For the text-containing cell, return its midpoint in [X, Y] coordinate format. 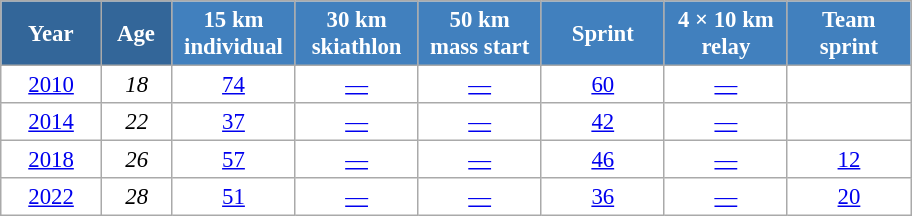
2018 [52, 160]
30 km skiathlon [356, 34]
Sprint [602, 34]
4 × 10 km relay [726, 34]
36 [602, 197]
74 [234, 85]
18 [136, 85]
22 [136, 122]
28 [136, 197]
46 [602, 160]
Year [52, 34]
Team sprint [848, 34]
57 [234, 160]
2014 [52, 122]
37 [234, 122]
20 [848, 197]
Age [136, 34]
12 [848, 160]
2022 [52, 197]
15 km individual [234, 34]
50 km mass start [480, 34]
26 [136, 160]
60 [602, 85]
42 [602, 122]
2010 [52, 85]
51 [234, 197]
